Locate the cell with the specified text and output its [x, y] center coordinate. 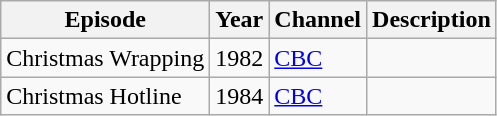
1982 [240, 58]
Christmas Wrapping [106, 58]
Year [240, 20]
Channel [318, 20]
Episode [106, 20]
1984 [240, 96]
Christmas Hotline [106, 96]
Description [432, 20]
